Return the (x, y) coordinate for the center point of the cell that contains the specified text.  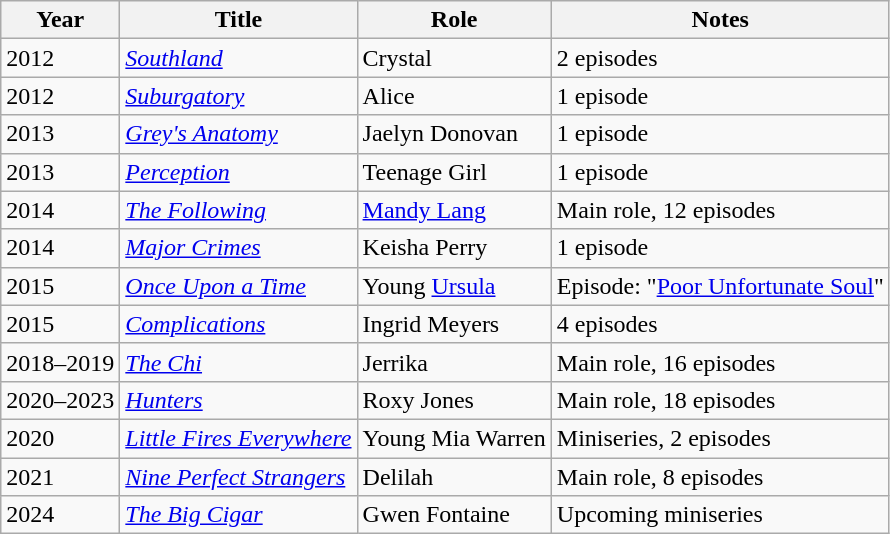
The Following (238, 210)
Notes (720, 20)
Upcoming miniseries (720, 515)
Miniseries, 2 episodes (720, 438)
Little Fires Everywhere (238, 438)
Main role, 16 episodes (720, 362)
Suburgatory (238, 96)
Role (454, 20)
Crystal (454, 58)
Once Upon a Time (238, 286)
Southland (238, 58)
Jerrika (454, 362)
Mandy Lang (454, 210)
2020–2023 (60, 400)
Gwen Fontaine (454, 515)
2020 (60, 438)
Episode: "Poor Unfortunate Soul" (720, 286)
Hunters (238, 400)
2 episodes (720, 58)
Complications (238, 324)
Main role, 12 episodes (720, 210)
Perception (238, 172)
2024 (60, 515)
Major Crimes (238, 248)
The Chi (238, 362)
Main role, 8 episodes (720, 477)
Ingrid Meyers (454, 324)
Delilah (454, 477)
The Big Cigar (238, 515)
4 episodes (720, 324)
Keisha Perry (454, 248)
Young Ursula (454, 286)
Year (60, 20)
2018–2019 (60, 362)
Alice (454, 96)
Roxy Jones (454, 400)
Teenage Girl (454, 172)
Young Mia Warren (454, 438)
Nine Perfect Strangers (238, 477)
2021 (60, 477)
Jaelyn Donovan (454, 134)
Title (238, 20)
Main role, 18 episodes (720, 400)
Grey's Anatomy (238, 134)
